Search for the cell housing the specified text and yield its (X, Y) center coordinate. 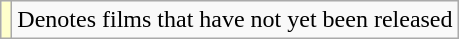
Denotes films that have not yet been released (235, 20)
